Output the [x, y] coordinate of the center of the cell containing the given text.  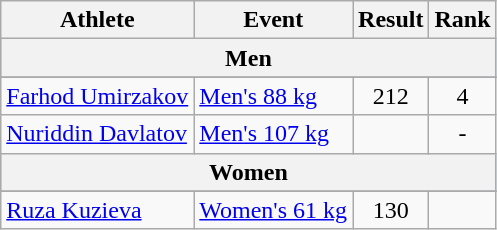
130 [391, 210]
Farhod Umirzakov [98, 96]
Women's 61 kg [274, 210]
212 [391, 96]
Men [248, 58]
Event [274, 20]
Men's 107 kg [274, 134]
Women [248, 172]
Rank [462, 20]
Athlete [98, 20]
Result [391, 20]
4 [462, 96]
Nuriddin Davlatov [98, 134]
Men's 88 kg [274, 96]
Ruza Kuzieva [98, 210]
- [462, 134]
